Identify which cell holds the provided text, then report its (x, y) central coordinate. 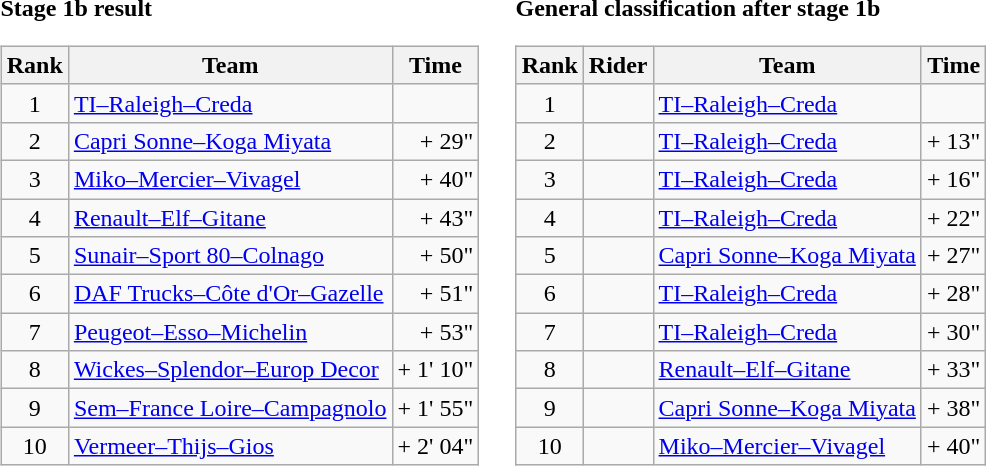
+ 1' 10" (436, 370)
+ 13" (953, 141)
Peugeot–Esso–Michelin (230, 332)
Sunair–Sport 80–Colnago (230, 256)
Sem–France Loire–Campagnolo (230, 408)
+ 53" (436, 332)
+ 43" (436, 217)
Vermeer–Thijs–Gios (230, 446)
+ 28" (953, 294)
+ 29" (436, 141)
+ 1' 55" (436, 408)
+ 33" (953, 370)
+ 51" (436, 294)
+ 16" (953, 179)
+ 30" (953, 332)
+ 22" (953, 217)
DAF Trucks–Côte d'Or–Gazelle (230, 294)
+ 27" (953, 256)
+ 2' 04" (436, 446)
+ 38" (953, 408)
+ 50" (436, 256)
Rider (618, 65)
Wickes–Splendor–Europ Decor (230, 370)
